Pinpoint the cell where the given text exists, returning its (x, y) midpoint coordinate. 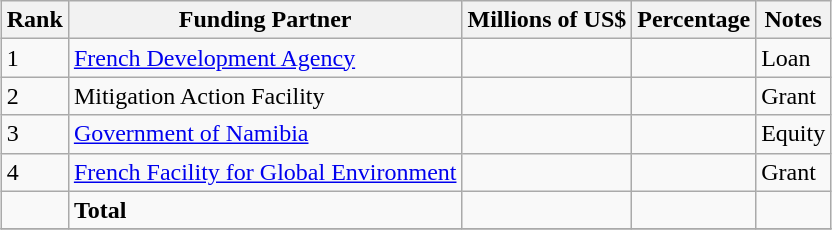
Mitigation Action Facility (265, 96)
3 (34, 134)
French Facility for Global Environment (265, 172)
Notes (794, 20)
1 (34, 58)
4 (34, 172)
Government of Namibia (265, 134)
Percentage (694, 20)
Total (265, 210)
2 (34, 96)
Equity (794, 134)
Funding Partner (265, 20)
French Development Agency (265, 58)
Rank (34, 20)
Loan (794, 58)
Millions of US$ (547, 20)
